Find where the given text appears and provide that cell's center as (X, Y) coordinate. 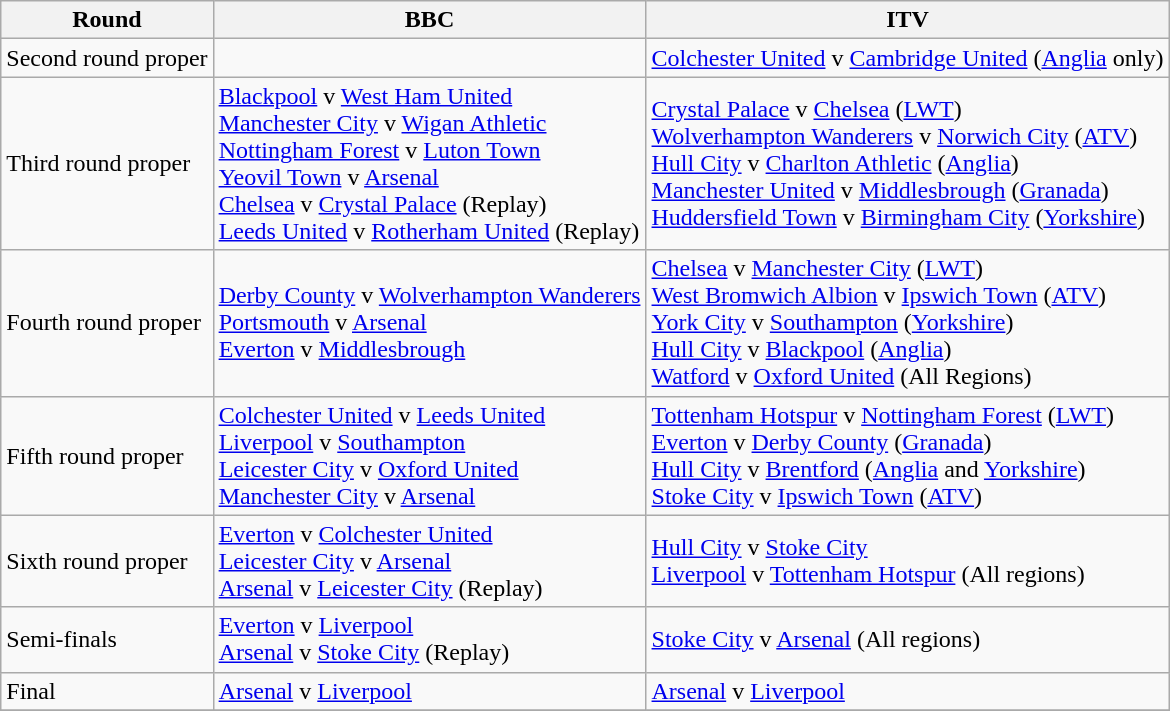
Fifth round proper (107, 456)
Everton v Liverpool Arsenal v Stoke City (Replay) (430, 640)
Colchester United v Leeds United Liverpool v Southampton Leicester City v Oxford United Manchester City v Arsenal (430, 456)
Semi-finals (107, 640)
Stoke City v Arsenal (All regions) (908, 640)
Hull City v Stoke City Liverpool v Tottenham Hotspur (All regions) (908, 561)
Derby County v Wolverhampton Wanderers Portsmouth v Arsenal Everton v Middlesbrough (430, 323)
Colchester United v Cambridge United (Anglia only) (908, 58)
Sixth round proper (107, 561)
Everton v Colchester United Leicester City v Arsenal Arsenal v Leicester City (Replay) (430, 561)
Round (107, 20)
BBC (430, 20)
Final (107, 691)
Third round proper (107, 164)
Second round proper (107, 58)
Fourth round proper (107, 323)
ITV (908, 20)
